Extract the [X, Y] coordinate from the center of the cell holding the provided text.  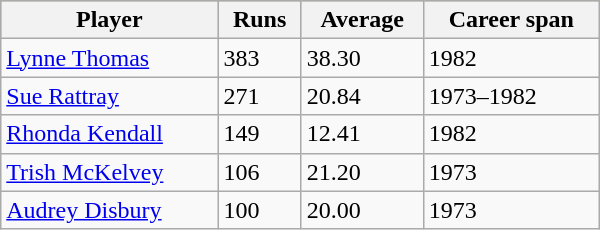
38.30 [362, 58]
149 [260, 134]
100 [260, 210]
Rhonda Kendall [110, 134]
20.00 [362, 210]
Career span [511, 20]
Lynne Thomas [110, 58]
383 [260, 58]
106 [260, 172]
Sue Rattray [110, 96]
Runs [260, 20]
271 [260, 96]
1973–1982 [511, 96]
12.41 [362, 134]
Trish McKelvey [110, 172]
Player [110, 20]
Audrey Disbury [110, 210]
Average [362, 20]
20.84 [362, 96]
21.20 [362, 172]
